Locate the cell with the specified text and output its (X, Y) center coordinate. 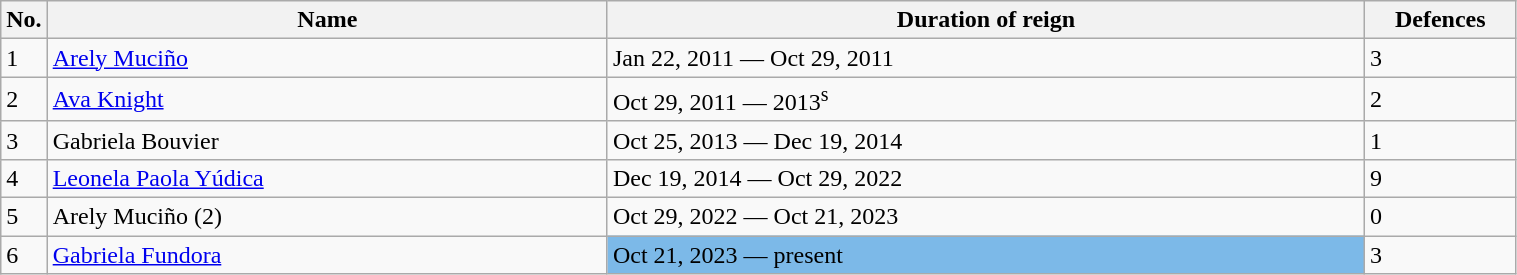
Oct 29, 2022 — Oct 21, 2023 (986, 217)
Gabriela Fundora (327, 255)
Ava Knight (327, 100)
6 (24, 255)
0 (1441, 217)
9 (1441, 178)
Oct 29, 2011 — 2013s (986, 100)
Duration of reign (986, 20)
Jan 22, 2011 — Oct 29, 2011 (986, 58)
Oct 25, 2013 — Dec 19, 2014 (986, 140)
Name (327, 20)
Gabriela Bouvier (327, 140)
Leonela Paola Yúdica (327, 178)
Arely Muciño (2) (327, 217)
Arely Muciño (327, 58)
Defences (1441, 20)
Dec 19, 2014 — Oct 29, 2022 (986, 178)
No. (24, 20)
4 (24, 178)
5 (24, 217)
Oct 21, 2023 — present (986, 255)
